From the cell containing the given text, extract its center point as [x, y] coordinate. 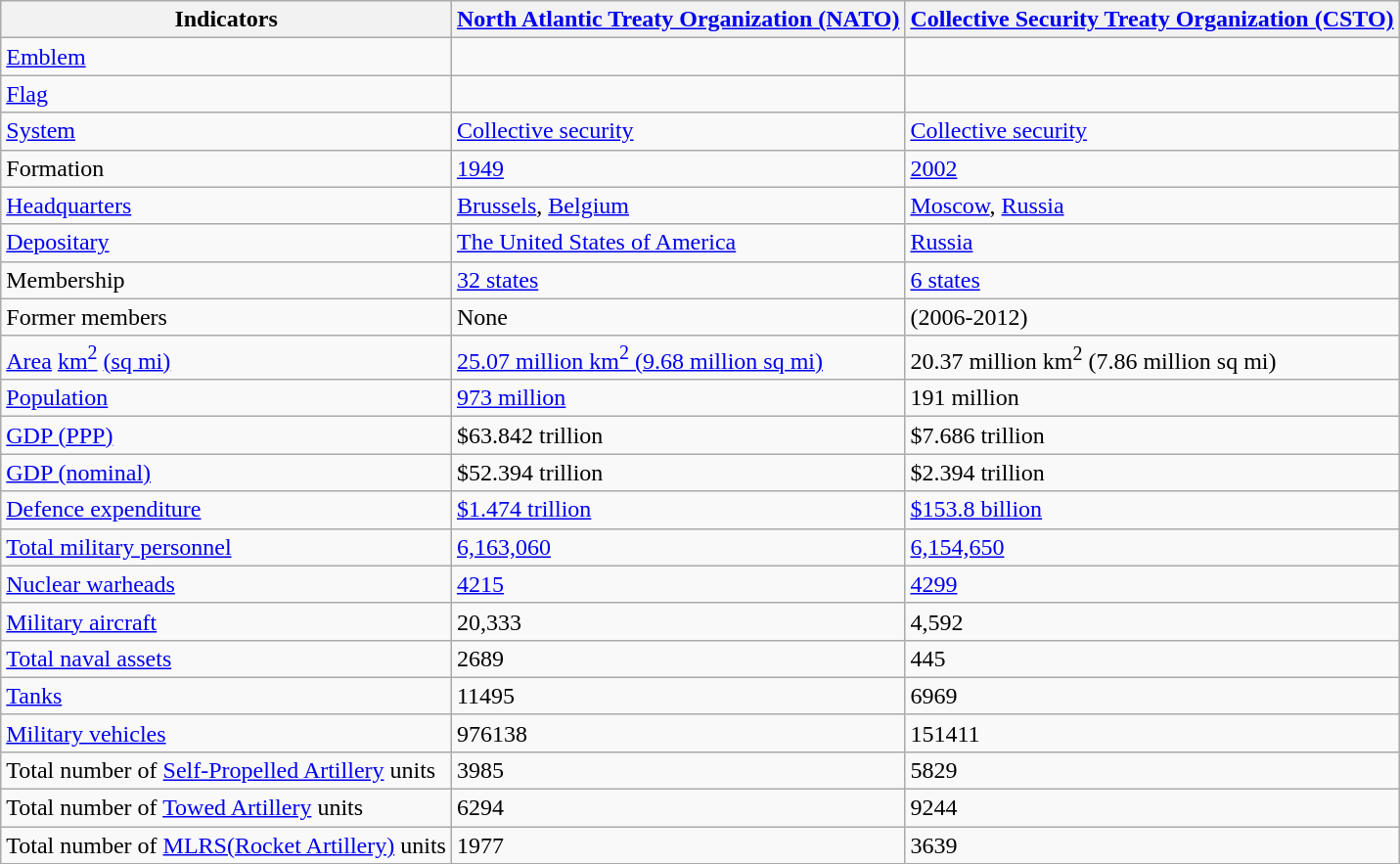
$7.686 trillion [1152, 435]
6,154,650 [1152, 547]
4215 [677, 584]
32 states [677, 280]
The United States of America [677, 243]
6294 [677, 808]
1949 [677, 168]
20.37 million km2 (7.86 million sq mi) [1152, 358]
191 million [1152, 398]
$2.394 trillion [1152, 473]
Russia [1152, 243]
Tanks [227, 696]
$1.474 trillion [677, 510]
20,333 [677, 621]
Nuclear warheads [227, 584]
973 million [677, 398]
Membership [227, 280]
Brussels, Belgium [677, 205]
Flag [227, 94]
11495 [677, 696]
Area km2 (sq mi) [227, 358]
4,592 [1152, 621]
None [677, 317]
151411 [1152, 733]
3985 [677, 770]
5829 [1152, 770]
Moscow, Russia [1152, 205]
Military vehicles [227, 733]
System [227, 131]
1977 [677, 845]
4299 [1152, 584]
$63.842 trillion [677, 435]
Total number of Towed Artillery units [227, 808]
Collective Security Treaty Organization (CSTO) [1152, 20]
2002 [1152, 168]
Total number of Self-Propelled Artillery units [227, 770]
Military aircraft [227, 621]
$52.394 trillion [677, 473]
Total naval assets [227, 659]
North Atlantic Treaty Organization (NATO) [677, 20]
(2006-2012) [1152, 317]
6969 [1152, 696]
Total military personnel [227, 547]
Total number of MLRS(Rocket Artillery) units [227, 845]
6,163,060 [677, 547]
Population [227, 398]
25.07 million km2 (9.68 million sq mi) [677, 358]
445 [1152, 659]
Former members [227, 317]
Emblem [227, 57]
9244 [1152, 808]
GDP (nominal) [227, 473]
$153.8 billion [1152, 510]
Headquarters [227, 205]
Indicators [227, 20]
3639 [1152, 845]
Depositary [227, 243]
6 states [1152, 280]
GDP (PPP) [227, 435]
976138 [677, 733]
Defence expenditure [227, 510]
Formation [227, 168]
2689 [677, 659]
